Determine the (X, Y) coordinate at the center of the cell enclosing the given text.  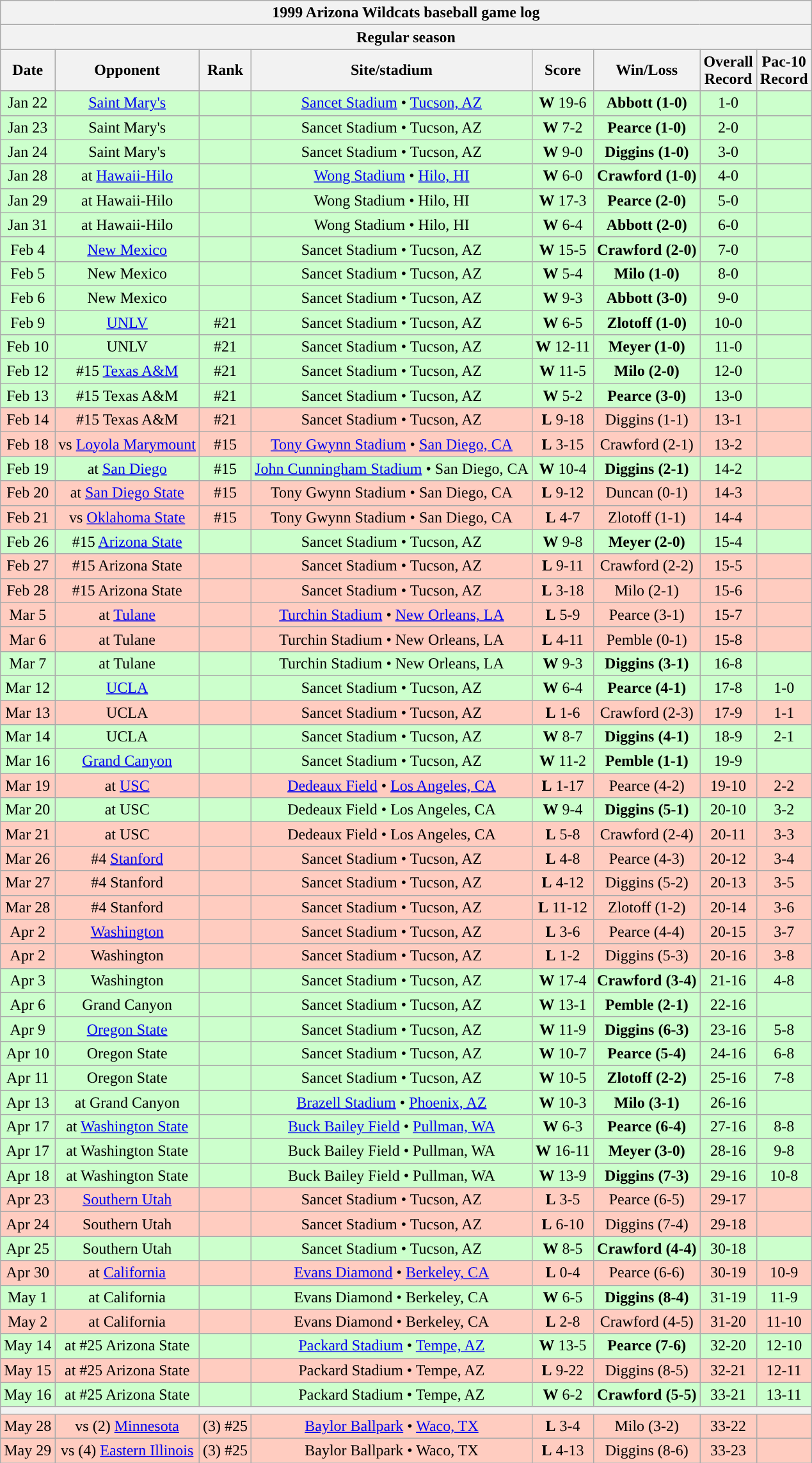
W 5-2 (562, 396)
29-18 (728, 1224)
L 1-6 (562, 713)
23-16 (728, 1029)
3-8 (784, 956)
Pemble (0-1) (647, 639)
Diggins (8-5) (647, 1370)
7-0 (728, 249)
L 3-15 (562, 444)
Zlotoff (2-2) (647, 1078)
W 6-3 (562, 1127)
Crawford (2-0) (647, 249)
Pearce (5-4) (647, 1053)
Feb 20 (28, 493)
6-0 (728, 225)
13-11 (784, 1394)
Feb 10 (28, 347)
Site/stadium (392, 70)
Mar 7 (28, 663)
29-16 (728, 1176)
Crawford (2-4) (647, 834)
24-16 (728, 1053)
Diggins (3-1) (647, 663)
14-3 (728, 493)
W 15-5 (562, 249)
Mar 26 (28, 859)
Apr 18 (28, 1176)
L 1-2 (562, 956)
Zlotoff (1-0) (647, 322)
33-22 (728, 1426)
W 5-4 (562, 273)
Crawford (5-5) (647, 1394)
Diggins (2-1) (647, 469)
Pearce (4-1) (647, 688)
6-8 (784, 1053)
10-0 (728, 322)
Crawford (2-2) (647, 566)
Opponent (127, 70)
Milo (3-1) (647, 1102)
vs Loyola Marymount (127, 444)
15-8 (728, 639)
4-8 (784, 980)
May 28 (28, 1426)
W 13-5 (562, 1346)
Diggins (1-1) (647, 420)
Mar 6 (28, 639)
Jan 23 (28, 127)
Pearce (6-4) (647, 1127)
L 4-8 (562, 859)
W 11-5 (562, 371)
Zlotoff (1-1) (647, 517)
2-2 (784, 786)
L 11-12 (562, 907)
Diggins (4-1) (647, 737)
19-10 (728, 786)
Pearce (4-4) (647, 932)
W 9-8 (562, 542)
Pearce (3-0) (647, 396)
18-9 (728, 737)
Feb 5 (28, 273)
W 10-3 (562, 1102)
Diggins (6-3) (647, 1029)
21-16 (728, 980)
20-16 (728, 956)
Diggins (1-0) (647, 152)
at San Diego (127, 469)
L 3-18 (562, 590)
12-11 (784, 1370)
Diggins (5-1) (647, 810)
W 10-4 (562, 469)
W 13-9 (562, 1176)
Pac-10Record (784, 70)
Crawford (2-1) (647, 444)
Mar 19 (28, 786)
33-23 (728, 1450)
Milo (1-0) (647, 273)
John Cunningham Stadium • San Diego, CA (392, 469)
12-0 (728, 371)
Abbott (3-0) (647, 298)
Apr 25 (28, 1249)
Crawford (1-0) (647, 176)
Feb 21 (28, 517)
33-21 (728, 1394)
Apr 10 (28, 1053)
W 6-0 (562, 176)
30-19 (728, 1273)
L 4-11 (562, 639)
Mar 12 (28, 688)
25-16 (728, 1078)
15-7 (728, 615)
Feb 12 (28, 371)
L 9-12 (562, 493)
Milo (2-1) (647, 590)
20-12 (728, 859)
W 17-3 (562, 200)
12-10 (784, 1346)
3-2 (784, 810)
Diggins (7-3) (647, 1176)
May 16 (28, 1394)
13-2 (728, 444)
Meyer (2-0) (647, 542)
15-6 (728, 590)
Milo (3-2) (647, 1426)
3-4 (784, 859)
Pearce (6-6) (647, 1273)
Jan 31 (28, 225)
Feb 9 (28, 322)
22-16 (728, 1005)
9-8 (784, 1151)
19-9 (728, 761)
Crawford (4-5) (647, 1322)
Mar 21 (28, 834)
W 6-2 (562, 1394)
8-0 (728, 273)
1999 Arizona Wildcats baseball game log (406, 13)
W 12-11 (562, 347)
5-8 (784, 1029)
20-11 (728, 834)
3-5 (784, 883)
17-9 (728, 713)
Diggins (8-4) (647, 1297)
Apr 9 (28, 1029)
10-8 (784, 1176)
Pearce (4-3) (647, 859)
9-0 (728, 298)
Feb 4 (28, 249)
Mar 5 (28, 615)
W 7-2 (562, 127)
Pearce (2-0) (647, 200)
2-0 (728, 127)
4-0 (728, 176)
L 9-22 (562, 1370)
Mar 27 (28, 883)
L 4-13 (562, 1450)
26-16 (728, 1102)
Mar 28 (28, 907)
Mar 16 (28, 761)
May 14 (28, 1346)
OverallRecord (728, 70)
Diggins (7-4) (647, 1224)
3-3 (784, 834)
31-19 (728, 1297)
Apr 13 (28, 1102)
Apr 6 (28, 1005)
W 17-4 (562, 980)
Feb 14 (28, 420)
Apr 3 (28, 980)
32-20 (728, 1346)
Feb 28 (28, 590)
Pearce (1-0) (647, 127)
Apr 11 (28, 1078)
Meyer (3-0) (647, 1151)
Pearce (3-1) (647, 615)
L 9-11 (562, 566)
Feb 27 (28, 566)
Score (562, 70)
L 2-8 (562, 1322)
Apr 24 (28, 1224)
L 3-4 (562, 1426)
Mar 14 (28, 737)
Meyer (1-0) (647, 347)
Mar 20 (28, 810)
W 8-5 (562, 1249)
Abbott (2-0) (647, 225)
Apr 30 (28, 1273)
32-21 (728, 1370)
20-14 (728, 907)
11-9 (784, 1297)
Pemble (1-1) (647, 761)
at Grand Canyon (127, 1102)
Jan 29 (28, 200)
31-20 (728, 1322)
W 10-5 (562, 1078)
L 5-8 (562, 834)
Crawford (2-3) (647, 713)
W 10-7 (562, 1053)
Feb 19 (28, 469)
15-4 (728, 542)
27-16 (728, 1127)
14-4 (728, 517)
Duncan (0-1) (647, 493)
5-0 (728, 200)
Regular season (406, 37)
W 8-7 (562, 737)
Milo (2-0) (647, 371)
vs (4) Eastern Illinois (127, 1450)
29-17 (728, 1200)
May 2 (28, 1322)
17-8 (728, 688)
Diggins (5-3) (647, 956)
at San Diego State (127, 493)
Date (28, 70)
30-18 (728, 1249)
3-0 (728, 152)
Feb 18 (28, 444)
15-5 (728, 566)
16-8 (728, 663)
L 0-4 (562, 1273)
W 9-4 (562, 810)
3-7 (784, 932)
L 4-7 (562, 517)
Jan 24 (28, 152)
vs (2) Minnesota (127, 1426)
Crawford (4-4) (647, 1249)
7-8 (784, 1078)
L 1-17 (562, 786)
Abbott (1-0) (647, 103)
W 16-11 (562, 1151)
Feb 26 (28, 542)
W 13-1 (562, 1005)
May 1 (28, 1297)
Jan 22 (28, 103)
May 15 (28, 1370)
11-0 (728, 347)
May 29 (28, 1450)
L 5-9 (562, 615)
Mar 13 (28, 713)
L 3-5 (562, 1200)
Pearce (7-6) (647, 1346)
Pearce (4-2) (647, 786)
28-16 (728, 1151)
vs Oklahoma State (127, 517)
Zlotoff (1-2) (647, 907)
Pearce (6-5) (647, 1200)
W 9-0 (562, 152)
Crawford (3-4) (647, 980)
Feb 13 (28, 396)
20-15 (728, 932)
20-13 (728, 883)
13-1 (728, 420)
L 4-12 (562, 883)
20-10 (728, 810)
Diggins (5-2) (647, 883)
L 9-18 (562, 420)
10-9 (784, 1273)
Win/Loss (647, 70)
Feb 6 (28, 298)
Brazell Stadium • Phoenix, AZ (392, 1102)
L 3-6 (562, 932)
W 11-2 (562, 761)
2-1 (784, 737)
L 6-10 (562, 1224)
Pemble (2-1) (647, 1005)
W 11-9 (562, 1029)
11-10 (784, 1322)
3-6 (784, 907)
Apr 23 (28, 1200)
Diggins (8-6) (647, 1450)
W 19-6 (562, 103)
14-2 (728, 469)
8-8 (784, 1127)
Jan 28 (28, 176)
Rank (225, 70)
13-0 (728, 396)
1-1 (784, 713)
